Find where the given text appears and provide that cell's center as [x, y] coordinate. 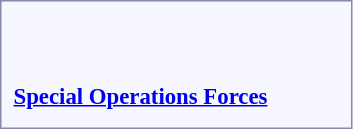
Special Operations Forces [140, 96]
